From the cell containing the given text, extract its center point as [X, Y] coordinate. 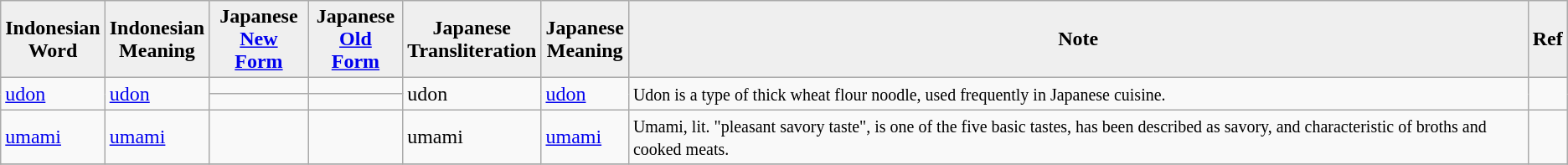
Japanese Transliteration [472, 39]
Note [1078, 39]
Udon is a type of thick wheat flour noodle, used frequently in Japanese cuisine. [1078, 94]
Ref [1548, 39]
Japanese Old Form [355, 39]
Umami, lit. "pleasant savory taste", is one of the five basic tastes, has been described as savory, and characteristic of broths and cooked meats. [1078, 137]
Indonesian Meaning [157, 39]
Japanese New Form [260, 39]
Indonesian Word [53, 39]
Japanese Meaning [585, 39]
